Return (x, y) of the center of cell containing provided text 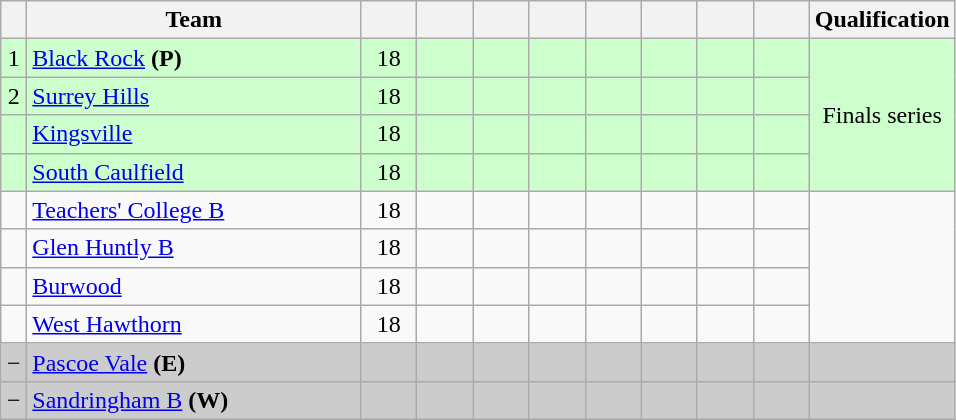
Qualification (882, 20)
1 (14, 58)
Kingsville (194, 134)
Sandringham B (W) (194, 400)
Surrey Hills (194, 96)
Glen Huntly B (194, 248)
Burwood (194, 286)
West Hawthorn (194, 324)
Pascoe Vale (E) (194, 362)
South Caulfield (194, 172)
2 (14, 96)
Team (194, 20)
Finals series (882, 115)
Black Rock (P) (194, 58)
Teachers' College B (194, 210)
